From the cell containing the given text, extract its center point as [x, y] coordinate. 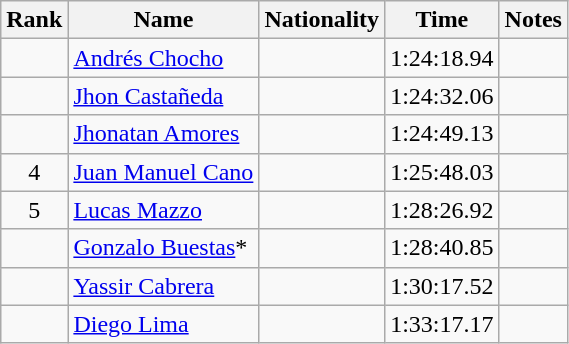
Nationality [322, 20]
Yassir Cabrera [164, 286]
1:28:26.92 [442, 210]
Jhonatan Amores [164, 134]
5 [34, 210]
Juan Manuel Cano [164, 172]
1:33:17.17 [442, 324]
1:28:40.85 [442, 248]
1:24:49.13 [442, 134]
1:30:17.52 [442, 286]
Name [164, 20]
4 [34, 172]
Andrés Chocho [164, 58]
Gonzalo Buestas* [164, 248]
1:25:48.03 [442, 172]
Diego Lima [164, 324]
Notes [533, 20]
Time [442, 20]
1:24:18.94 [442, 58]
Lucas Mazzo [164, 210]
Jhon Castañeda [164, 96]
1:24:32.06 [442, 96]
Rank [34, 20]
